Return (X, Y) of the center of cell containing provided text 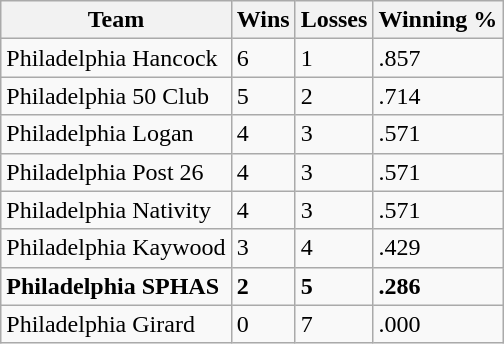
Philadelphia Nativity (116, 210)
Philadelphia Post 26 (116, 172)
Philadelphia SPHAS (116, 286)
Losses (334, 20)
Philadelphia Hancock (116, 58)
Philadelphia Kaywood (116, 248)
Philadelphia Logan (116, 134)
.286 (438, 286)
Philadelphia Girard (116, 324)
0 (263, 324)
7 (334, 324)
.714 (438, 96)
Wins (263, 20)
Team (116, 20)
6 (263, 58)
.000 (438, 324)
.429 (438, 248)
Winning % (438, 20)
.857 (438, 58)
Philadelphia 50 Club (116, 96)
1 (334, 58)
